Scan for the cell matching the given text and deliver its (X, Y) coordinate at center. 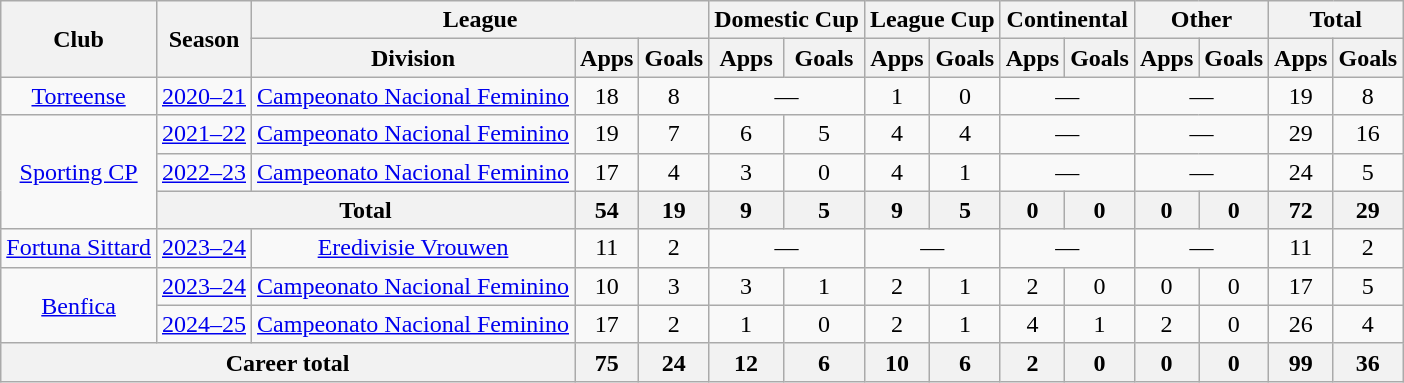
2020–21 (204, 96)
72 (1301, 210)
16 (1368, 134)
Sporting CP (79, 172)
Division (414, 58)
18 (607, 96)
2021–22 (204, 134)
12 (746, 362)
26 (1301, 324)
Torreense (79, 96)
Career total (288, 362)
7 (674, 134)
99 (1301, 362)
Domestic Cup (787, 20)
Season (204, 39)
Benfica (79, 305)
54 (607, 210)
36 (1368, 362)
Club (79, 39)
Other (1201, 20)
75 (607, 362)
2024–25 (204, 324)
2022–23 (204, 172)
League Cup (932, 20)
League (480, 20)
Eredivisie Vrouwen (414, 248)
Fortuna Sittard (79, 248)
Continental (1067, 20)
